Pinpoint the cell where the given text exists, returning its [x, y] midpoint coordinate. 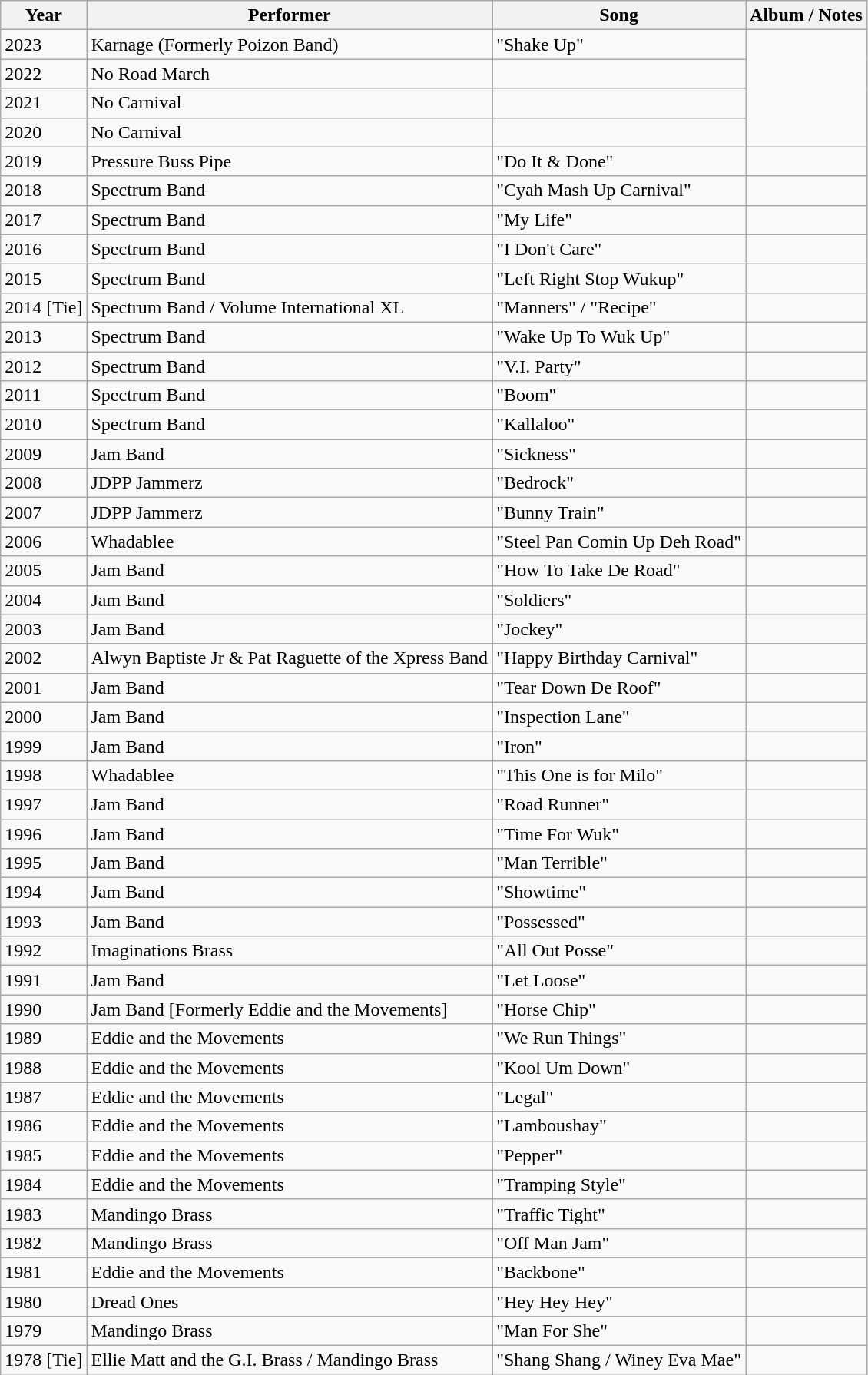
"Bedrock" [619, 483]
2008 [44, 483]
Alwyn Baptiste Jr & Pat Raguette of the Xpress Band [290, 658]
1997 [44, 804]
"Showtime" [619, 893]
"Traffic Tight" [619, 1214]
1987 [44, 1097]
2020 [44, 132]
1986 [44, 1126]
Year [44, 15]
Ellie Matt and the G.I. Brass / Mandingo Brass [290, 1360]
2018 [44, 191]
"Sickness" [619, 454]
Song [619, 15]
2002 [44, 658]
"My Life" [619, 220]
1991 [44, 980]
"Road Runner" [619, 804]
"Boom" [619, 396]
Pressure Buss Pipe [290, 161]
1989 [44, 1039]
2014 [Tie] [44, 307]
"Off Man Jam" [619, 1243]
"We Run Things" [619, 1039]
2017 [44, 220]
2009 [44, 454]
"Hey Hey Hey" [619, 1302]
"Manners" / "Recipe" [619, 307]
2011 [44, 396]
"Left Right Stop Wukup" [619, 278]
2001 [44, 687]
"V.I. Party" [619, 366]
"Kool Um Down" [619, 1068]
1984 [44, 1184]
Imaginations Brass [290, 951]
2012 [44, 366]
1978 [Tie] [44, 1360]
"Tramping Style" [619, 1184]
"Bunny Train" [619, 512]
Spectrum Band / Volume International XL [290, 307]
1996 [44, 833]
"Happy Birthday Carnival" [619, 658]
2004 [44, 600]
Karnage (Formerly Poizon Band) [290, 45]
"Jockey" [619, 629]
"Man For She" [619, 1331]
"Legal" [619, 1097]
"Do It & Done" [619, 161]
1998 [44, 775]
1999 [44, 746]
1990 [44, 1009]
2022 [44, 74]
"Inspection Lane" [619, 717]
1982 [44, 1243]
1994 [44, 893]
2013 [44, 336]
1988 [44, 1068]
1995 [44, 863]
"Backbone" [619, 1272]
2005 [44, 571]
"This One is for Milo" [619, 775]
2006 [44, 542]
"Man Terrible" [619, 863]
2015 [44, 278]
2010 [44, 425]
Jam Band [Formerly Eddie and the Movements] [290, 1009]
"Possessed" [619, 922]
2023 [44, 45]
"Pepper" [619, 1155]
"Tear Down De Roof" [619, 687]
"Steel Pan Comin Up Deh Road" [619, 542]
1985 [44, 1155]
"Wake Up To Wuk Up" [619, 336]
Dread Ones [290, 1302]
"Iron" [619, 746]
2021 [44, 103]
2019 [44, 161]
2003 [44, 629]
"Horse Chip" [619, 1009]
"I Don't Care" [619, 249]
"Lamboushay" [619, 1126]
"All Out Posse" [619, 951]
"Time For Wuk" [619, 833]
2007 [44, 512]
1979 [44, 1331]
1981 [44, 1272]
Album / Notes [807, 15]
1992 [44, 951]
2000 [44, 717]
"Let Loose" [619, 980]
2016 [44, 249]
No Road March [290, 74]
"How To Take De Road" [619, 571]
"Cyah Mash Up Carnival" [619, 191]
1993 [44, 922]
"Soldiers" [619, 600]
1983 [44, 1214]
Performer [290, 15]
1980 [44, 1302]
"Kallaloo" [619, 425]
"Shake Up" [619, 45]
"Shang Shang / Winey Eva Mae" [619, 1360]
